Return (X, Y) of the center of cell containing provided text 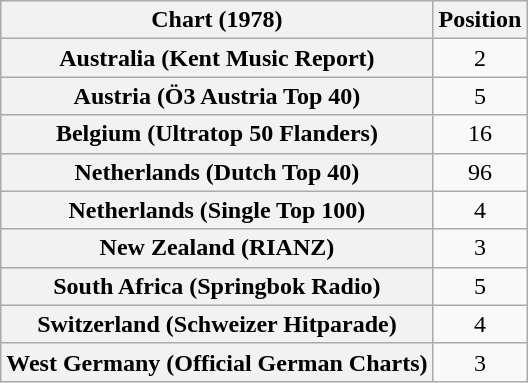
South Africa (Springbok Radio) (217, 286)
Netherlands (Single Top 100) (217, 210)
96 (480, 172)
Netherlands (Dutch Top 40) (217, 172)
2 (480, 58)
West Germany (Official German Charts) (217, 362)
16 (480, 134)
Belgium (Ultratop 50 Flanders) (217, 134)
Austria (Ö3 Austria Top 40) (217, 96)
Switzerland (Schweizer Hitparade) (217, 324)
New Zealand (RIANZ) (217, 248)
Chart (1978) (217, 20)
Position (480, 20)
Australia (Kent Music Report) (217, 58)
